Detect which cell encompasses the target text, then output its (x, y) center coordinate. 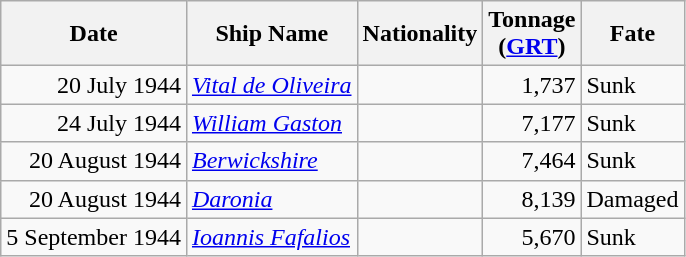
7,464 (532, 161)
5,670 (532, 237)
Fate (632, 34)
Damaged (632, 199)
24 July 1944 (94, 123)
Date (94, 34)
5 September 1944 (94, 237)
Ioannis Fafalios (272, 237)
8,139 (532, 199)
Daronia (272, 199)
Tonnage (GRT) (532, 34)
20 July 1944 (94, 85)
1,737 (532, 85)
Berwickshire (272, 161)
William Gaston (272, 123)
7,177 (532, 123)
Nationality (420, 34)
Ship Name (272, 34)
Vital de Oliveira (272, 85)
